Find where the given text appears and provide that cell's center as [x, y] coordinate. 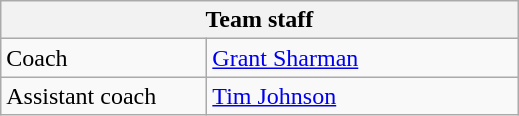
Grant Sharman [362, 58]
Coach [104, 58]
Team staff [260, 20]
Assistant coach [104, 96]
Tim Johnson [362, 96]
